Identify which cell holds the provided text, then report its (x, y) central coordinate. 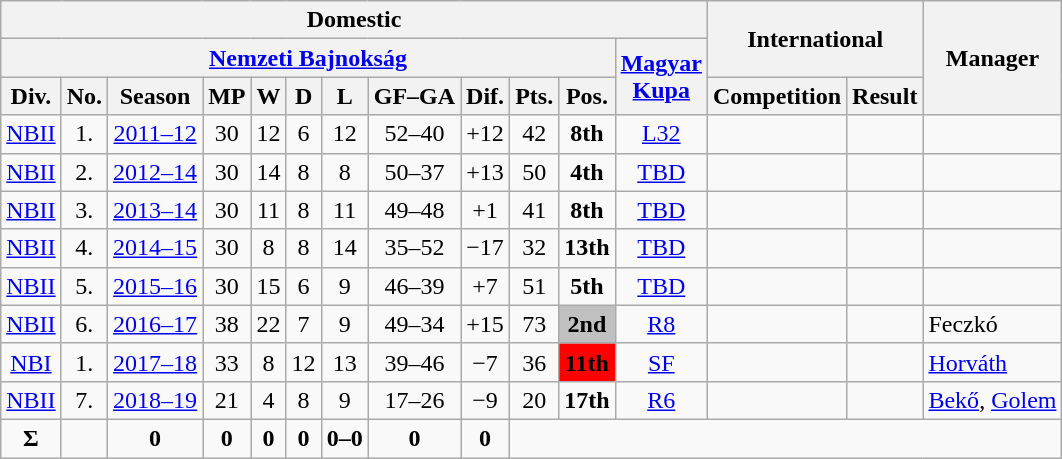
5. (84, 286)
2015–16 (156, 286)
NBI (31, 362)
Season (156, 96)
52–40 (414, 134)
GF–GA (414, 96)
2. (84, 172)
No. (84, 96)
6. (84, 324)
2012–14 (156, 172)
50–37 (414, 172)
21 (227, 400)
MP (227, 96)
49–48 (414, 210)
50 (534, 172)
3. (84, 210)
Result (885, 96)
17th (587, 400)
32 (534, 248)
2011–12 (156, 134)
0–0 (344, 438)
+15 (486, 324)
MagyarKupa (661, 77)
42 (534, 134)
Manager (992, 58)
33 (227, 362)
R8 (661, 324)
Nemzeti Bajnokság (308, 58)
+13 (486, 172)
Horváth (992, 362)
2017–18 (156, 362)
L (344, 96)
R6 (661, 400)
L32 (661, 134)
7. (84, 400)
Pts. (534, 96)
46–39 (414, 286)
4 (268, 400)
2nd (587, 324)
51 (534, 286)
35–52 (414, 248)
Domestic (354, 20)
W (268, 96)
+12 (486, 134)
11th (587, 362)
4th (587, 172)
17–26 (414, 400)
2013–14 (156, 210)
4. (84, 248)
15 (268, 286)
Feczkó (992, 324)
Div. (31, 96)
2016–17 (156, 324)
+7 (486, 286)
−17 (486, 248)
49–34 (414, 324)
2018–19 (156, 400)
73 (534, 324)
+1 (486, 210)
36 (534, 362)
39–46 (414, 362)
20 (534, 400)
41 (534, 210)
22 (268, 324)
Dif. (486, 96)
38 (227, 324)
Σ (31, 438)
−7 (486, 362)
Bekő, Golem (992, 400)
2014–15 (156, 248)
International (814, 39)
7 (304, 324)
13 (344, 362)
Pos. (587, 96)
Competition (776, 96)
SF (661, 362)
5th (587, 286)
13th (587, 248)
D (304, 96)
−9 (486, 400)
